Scan for the cell matching the given text and deliver its [X, Y] coordinate at center. 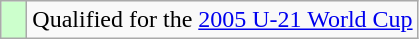
Qualified for the 2005 U-21 World Cup [222, 20]
